Capture the cell that displays the provided text and extract its [x, y] central coordinate. 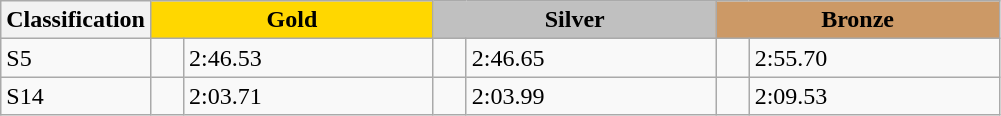
Bronze [858, 20]
2:03.71 [308, 96]
2:03.99 [591, 96]
S5 [76, 58]
2:09.53 [874, 96]
Gold [292, 20]
2:46.65 [591, 58]
Classification [76, 20]
Silver [574, 20]
2:55.70 [874, 58]
S14 [76, 96]
2:46.53 [308, 58]
